Search for the cell housing the specified text and yield its (x, y) center coordinate. 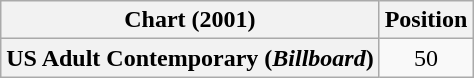
Chart (2001) (190, 20)
US Adult Contemporary (Billboard) (190, 58)
50 (426, 58)
Position (426, 20)
